Scan for the cell matching the given text and deliver its (x, y) coordinate at center. 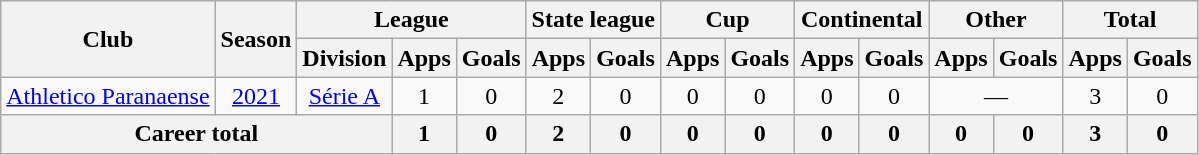
— (996, 96)
League (412, 20)
2021 (256, 96)
Career total (196, 134)
Athletico Paranaense (108, 96)
Continental (862, 20)
State league (593, 20)
Division (344, 58)
Other (996, 20)
Série A (344, 96)
Season (256, 39)
Cup (727, 20)
Total (1130, 20)
Club (108, 39)
